Pinpoint the cell where the given text exists, returning its [x, y] midpoint coordinate. 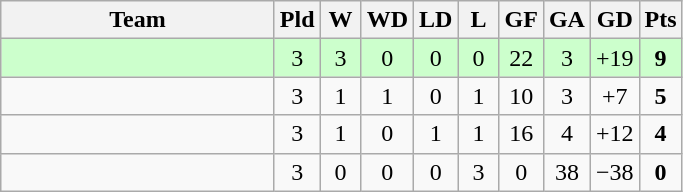
16 [521, 134]
+7 [614, 96]
L [478, 20]
WD [387, 20]
10 [521, 96]
W [340, 20]
Team [138, 20]
−38 [614, 172]
GD [614, 20]
GA [566, 20]
22 [521, 58]
LD [436, 20]
Pts [660, 20]
Pld [297, 20]
+12 [614, 134]
9 [660, 58]
GF [521, 20]
5 [660, 96]
38 [566, 172]
+19 [614, 58]
